Detect which cell encompasses the target text, then output its (x, y) center coordinate. 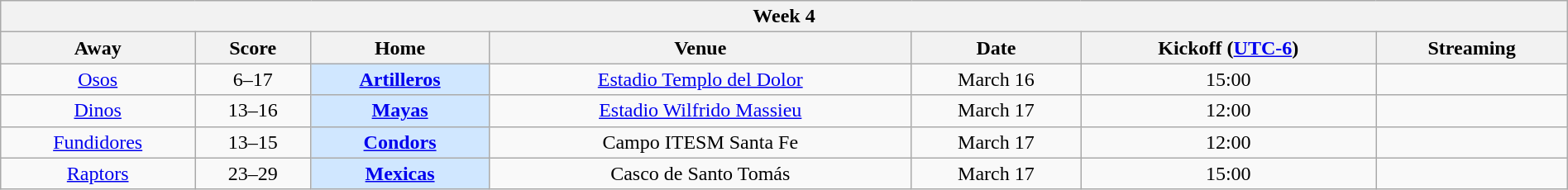
Kickoff (UTC-6) (1229, 48)
Dinos (98, 111)
Week 4 (784, 17)
Estadio Templo del Dolor (700, 79)
Mayas (400, 111)
13–15 (253, 142)
13–16 (253, 111)
Casco de Santo Tomás (700, 173)
6–17 (253, 79)
Fundidores (98, 142)
March 16 (996, 79)
Osos (98, 79)
Away (98, 48)
Estadio Wilfrido Massieu (700, 111)
Score (253, 48)
Date (996, 48)
23–29 (253, 173)
Artilleros (400, 79)
Condors (400, 142)
Raptors (98, 173)
Mexicas (400, 173)
Home (400, 48)
Streaming (1472, 48)
Campo ITESM Santa Fe (700, 142)
Venue (700, 48)
